Find where the given text appears and provide that cell's center as [X, Y] coordinate. 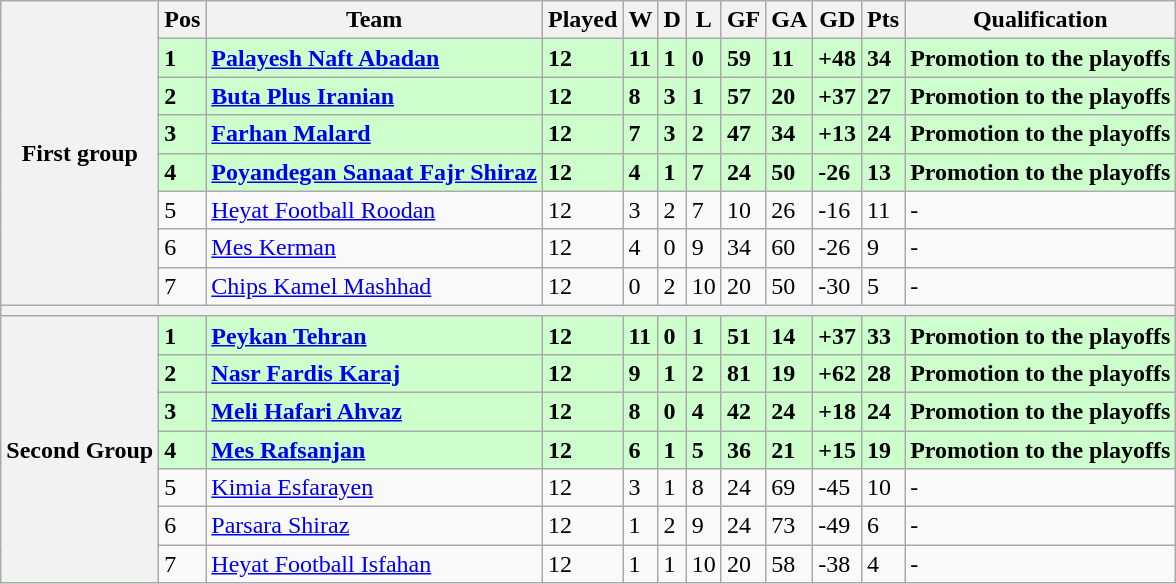
Heyat Football Roodan [374, 210]
26 [790, 210]
+62 [838, 373]
42 [743, 411]
GF [743, 20]
W [640, 20]
36 [743, 449]
69 [790, 488]
+18 [838, 411]
Meli Hafari Ahvaz [374, 411]
14 [790, 335]
Palayesh Naft Abadan [374, 58]
+48 [838, 58]
Heyat Football Isfahan [374, 564]
28 [884, 373]
60 [790, 248]
73 [790, 526]
+15 [838, 449]
GA [790, 20]
21 [790, 449]
Buta Plus Iranian [374, 96]
+13 [838, 134]
D [672, 20]
58 [790, 564]
Pts [884, 20]
Qualification [1040, 20]
Mes Kerman [374, 248]
59 [743, 58]
Second Group [80, 449]
-45 [838, 488]
First group [80, 153]
13 [884, 172]
57 [743, 96]
Poyandegan Sanaat Fajr Shiraz [374, 172]
Mes Rafsanjan [374, 449]
Pos [182, 20]
Parsara Shiraz [374, 526]
Chips Kamel Mashhad [374, 286]
81 [743, 373]
Team [374, 20]
Played [582, 20]
-30 [838, 286]
27 [884, 96]
Peykan Tehran [374, 335]
-38 [838, 564]
L [704, 20]
33 [884, 335]
Nasr Fardis Karaj [374, 373]
GD [838, 20]
Kimia Esfarayen [374, 488]
51 [743, 335]
-49 [838, 526]
-16 [838, 210]
Farhan Malard [374, 134]
47 [743, 134]
